Search for the cell housing the specified text and yield its (x, y) center coordinate. 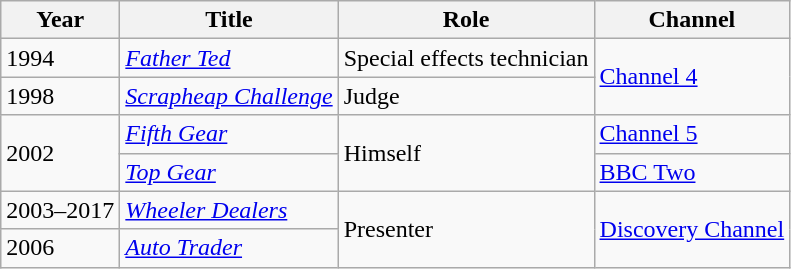
1994 (60, 58)
Presenter (466, 229)
Channel (692, 20)
BBC Two (692, 172)
Judge (466, 96)
1998 (60, 96)
Top Gear (229, 172)
Father Ted (229, 58)
Wheeler Dealers (229, 210)
Fifth Gear (229, 134)
2002 (60, 153)
Scrapheap Challenge (229, 96)
Year (60, 20)
Discovery Channel (692, 229)
2003–2017 (60, 210)
Channel 4 (692, 77)
Channel 5 (692, 134)
Title (229, 20)
Himself (466, 153)
Special effects technician (466, 58)
Auto Trader (229, 248)
2006 (60, 248)
Role (466, 20)
